Search for the cell housing the specified text and yield its (X, Y) center coordinate. 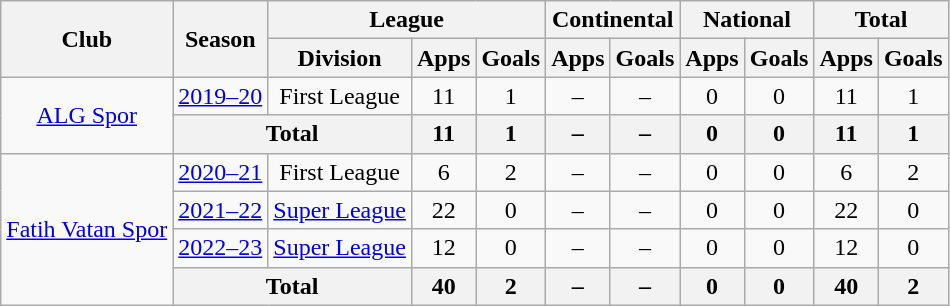
2022–23 (220, 248)
League (407, 20)
2020–21 (220, 172)
2021–22 (220, 210)
National (747, 20)
Club (87, 39)
Season (220, 39)
Continental (613, 20)
ALG Spor (87, 115)
Fatih Vatan Spor (87, 229)
2019–20 (220, 96)
Division (340, 58)
